Extract the (X, Y) coordinate from the center of the cell holding the provided text.  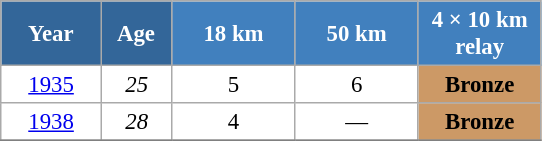
18 km (234, 34)
28 (136, 122)
50 km (356, 34)
6 (356, 85)
4 × 10 km relay (480, 34)
4 (234, 122)
— (356, 122)
Age (136, 34)
25 (136, 85)
5 (234, 85)
Year (52, 34)
1938 (52, 122)
1935 (52, 85)
